Pinpoint the cell where the given text exists, returning its (x, y) midpoint coordinate. 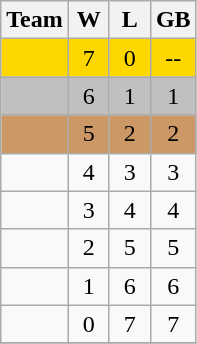
GB (173, 20)
W (88, 20)
Team (35, 20)
-- (173, 58)
L (130, 20)
